Provide the [X, Y] coordinate of the cell's center where the given text is located.  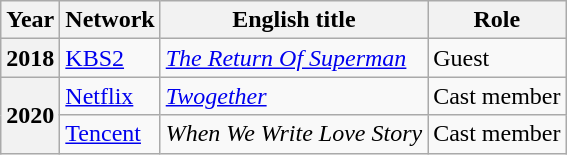
2018 [30, 58]
Role [497, 20]
English title [294, 20]
2020 [30, 115]
Guest [497, 58]
The Return Of Superman [294, 58]
When We Write Love Story [294, 134]
Netflix [110, 96]
Tencent [110, 134]
Network [110, 20]
Twogether [294, 96]
Year [30, 20]
KBS2 [110, 58]
